For the text-containing cell, return its midpoint in (X, Y) coordinate format. 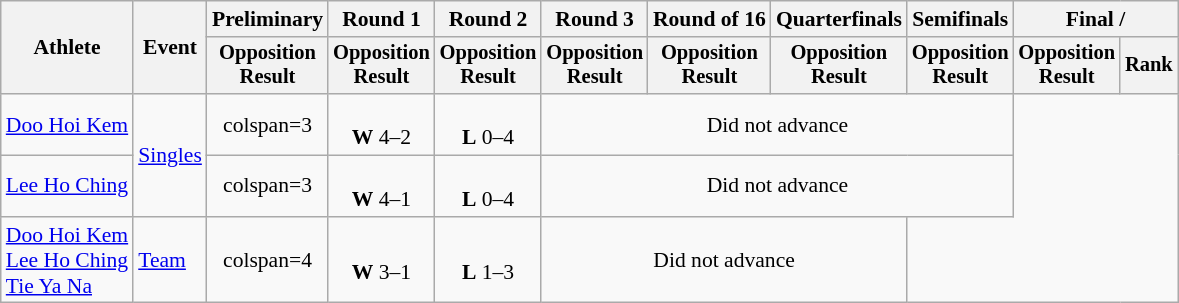
Lee Ho Ching (67, 186)
Round 2 (488, 19)
W 4–1 (382, 186)
Round 3 (594, 19)
Event (170, 48)
Rank (1149, 66)
Athlete (67, 48)
Round of 16 (710, 19)
Quarterfinals (839, 19)
Doo Hoi Kem (67, 124)
Singles (170, 155)
Round 1 (382, 19)
Preliminary (268, 19)
Semifinals (960, 19)
Final / (1095, 19)
W 4–2 (382, 124)
